Return the (X, Y) coordinate for the center point of the cell that contains the specified text.  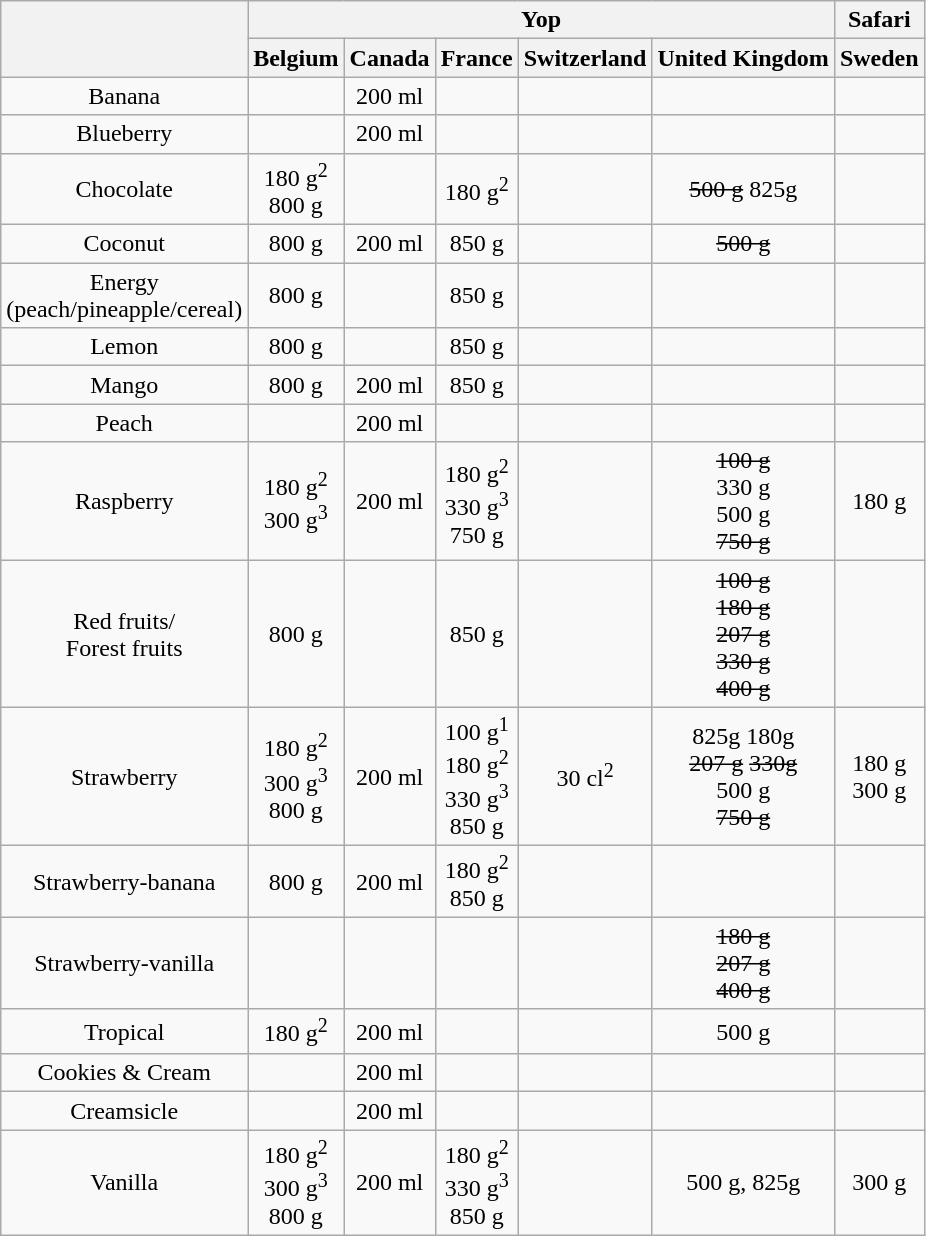
Peach (124, 423)
180 g300 g (879, 776)
Cookies & Cream (124, 1073)
100 g1180 g2330 g3850 g (476, 776)
Vanilla (124, 1182)
Strawberry-vanilla (124, 963)
Mango (124, 385)
Safari (879, 20)
180 g2330 g3750 g (476, 502)
500 g, 825g (743, 1182)
Red fruits/Forest fruits (124, 634)
Tropical (124, 1032)
30 cl2 (585, 776)
825g 180g207 g 330g500 g750 g (743, 776)
180 g2850 g (476, 882)
Strawberry-banana (124, 882)
Blueberry (124, 134)
500 g 825g (743, 189)
Sweden (879, 58)
Canada (390, 58)
100 g180 g207 g330 g400 g (743, 634)
300 g (879, 1182)
Banana (124, 96)
Chocolate (124, 189)
180 g2 800 g (296, 189)
Creamsicle (124, 1111)
Energy(peach/pineapple/cereal) (124, 296)
Coconut (124, 244)
Raspberry (124, 502)
Strawberry (124, 776)
180 g2330 g3850 g (476, 1182)
France (476, 58)
180 g2300 g3 (296, 502)
Lemon (124, 347)
Yop (542, 20)
Switzerland (585, 58)
United Kingdom (743, 58)
180 g (879, 502)
180 g207 g400 g (743, 963)
100 g330 g500 g750 g (743, 502)
Belgium (296, 58)
